Identify which cell holds the provided text, then report its [X, Y] central coordinate. 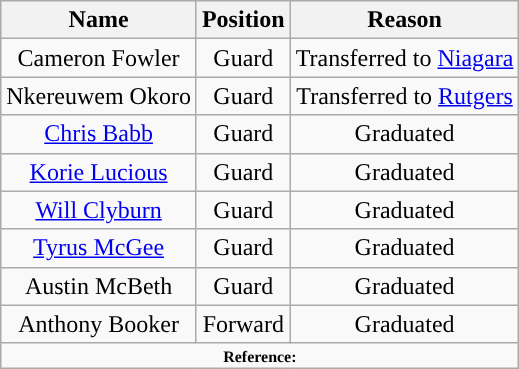
Transferred to Niagara [404, 58]
Reference: [260, 355]
Position [243, 20]
Name [99, 20]
Korie Lucious [99, 172]
Forward [243, 324]
Cameron Fowler [99, 58]
Anthony Booker [99, 324]
Austin McBeth [99, 286]
Will Clyburn [99, 210]
Transferred to Rutgers [404, 96]
Reason [404, 20]
Tyrus McGee [99, 248]
Nkereuwem Okoro [99, 96]
Chris Babb [99, 134]
